Detect which cell encompasses the target text, then output its (x, y) center coordinate. 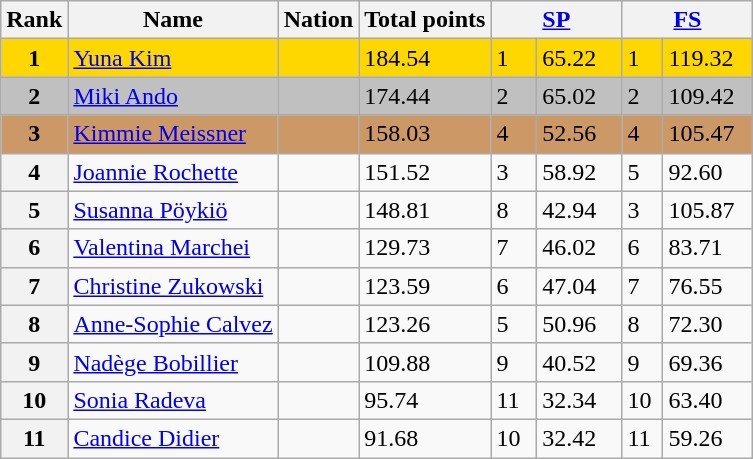
123.26 (425, 324)
Miki Ando (173, 96)
129.73 (425, 248)
65.02 (580, 96)
Rank (34, 20)
Nation (318, 20)
105.87 (708, 210)
109.88 (425, 362)
FS (688, 20)
Nadège Bobillier (173, 362)
76.55 (708, 286)
123.59 (425, 286)
Kimmie Meissner (173, 134)
Valentina Marchei (173, 248)
151.52 (425, 172)
174.44 (425, 96)
95.74 (425, 400)
119.32 (708, 58)
Susanna Pöykiö (173, 210)
Yuna Kim (173, 58)
42.94 (580, 210)
40.52 (580, 362)
Christine Zukowski (173, 286)
SP (556, 20)
Anne-Sophie Calvez (173, 324)
158.03 (425, 134)
52.56 (580, 134)
65.22 (580, 58)
63.40 (708, 400)
148.81 (425, 210)
184.54 (425, 58)
105.47 (708, 134)
83.71 (708, 248)
47.04 (580, 286)
Name (173, 20)
Sonia Radeva (173, 400)
46.02 (580, 248)
109.42 (708, 96)
58.92 (580, 172)
Candice Didier (173, 438)
Joannie Rochette (173, 172)
Total points (425, 20)
32.34 (580, 400)
59.26 (708, 438)
91.68 (425, 438)
50.96 (580, 324)
32.42 (580, 438)
72.30 (708, 324)
69.36 (708, 362)
92.60 (708, 172)
